Capture the cell that displays the provided text and extract its (x, y) central coordinate. 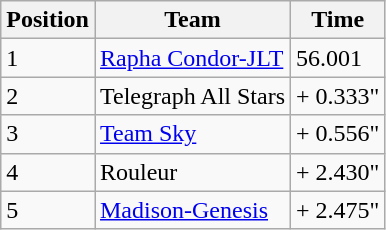
Time (338, 20)
56.001 (338, 58)
Team Sky (192, 134)
Telegraph All Stars (192, 96)
+ 2.475" (338, 210)
3 (48, 134)
Madison-Genesis (192, 210)
Rouleur (192, 172)
4 (48, 172)
+ 2.430" (338, 172)
1 (48, 58)
+ 0.333" (338, 96)
2 (48, 96)
+ 0.556" (338, 134)
Position (48, 20)
5 (48, 210)
Rapha Condor-JLT (192, 58)
Team (192, 20)
